Provide the (X, Y) coordinate of the cell's center where the given text is located.  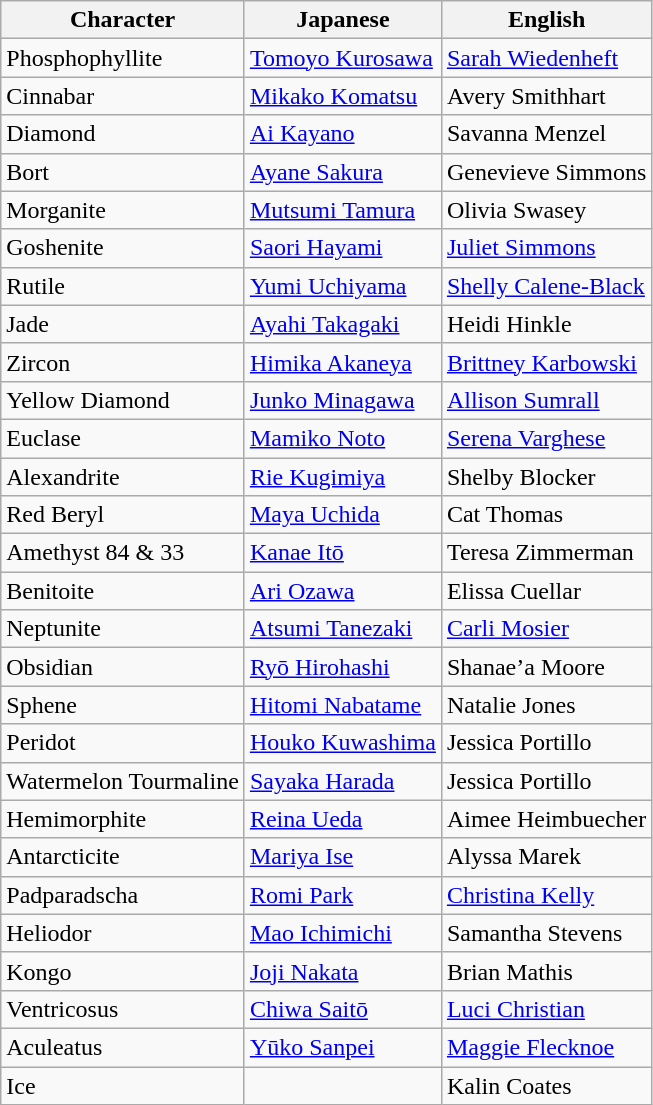
Rie Kugimiya (342, 477)
Chiwa Saitō (342, 1009)
Mikako Komatsu (342, 96)
Sayaka Harada (342, 781)
Ice (123, 1085)
Mamiko Noto (342, 438)
Luci Christian (546, 1009)
Cat Thomas (546, 515)
Padparadscha (123, 895)
Allison Sumrall (546, 400)
Euclase (123, 438)
Heliodor (123, 933)
Reina Ueda (342, 819)
Brittney Karbowski (546, 362)
Christina Kelly (546, 895)
Kanae Itō (342, 553)
Diamond (123, 134)
Juliet Simmons (546, 248)
Aculeatus (123, 1047)
Shelby Blocker (546, 477)
Olivia Swasey (546, 210)
Ryō Hirohashi (342, 667)
Shelly Calene-Black (546, 286)
Phosphophyllite (123, 58)
Shanae’a Moore (546, 667)
Maya Uchida (342, 515)
Elissa Cuellar (546, 591)
Character (123, 20)
Heidi Hinkle (546, 324)
Ventricosus (123, 1009)
Aimee Heimbuecher (546, 819)
Jade (123, 324)
Yūko Sanpei (342, 1047)
Teresa Zimmerman (546, 553)
Junko Minagawa (342, 400)
Japanese (342, 20)
Joji Nakata (342, 971)
Bort (123, 172)
Ai Kayano (342, 134)
Benitoite (123, 591)
Atsumi Tanezaki (342, 629)
Houko Kuwashima (342, 743)
Mariya Ise (342, 857)
Genevieve Simmons (546, 172)
Antarcticite (123, 857)
Hemimorphite (123, 819)
Yumi Uchiyama (342, 286)
Obsidian (123, 667)
Amethyst 84 & 33 (123, 553)
Sarah Wiedenheft (546, 58)
Savanna Menzel (546, 134)
Kongo (123, 971)
Yellow Diamond (123, 400)
Tomoyo Kurosawa (342, 58)
Sphene (123, 705)
Romi Park (342, 895)
Serena Varghese (546, 438)
Alexandrite (123, 477)
Goshenite (123, 248)
Zircon (123, 362)
Neptunite (123, 629)
Watermelon Tourmaline (123, 781)
Cinnabar (123, 96)
Kalin Coates (546, 1085)
Rutile (123, 286)
Ari Ozawa (342, 591)
Avery Smithhart (546, 96)
Natalie Jones (546, 705)
Saori Hayami (342, 248)
Hitomi Nabatame (342, 705)
Maggie Flecknoe (546, 1047)
Red Beryl (123, 515)
Ayahi Takagaki (342, 324)
Morganite (123, 210)
Himika Akaneya (342, 362)
Samantha Stevens (546, 933)
Brian Mathis (546, 971)
Alyssa Marek (546, 857)
Peridot (123, 743)
Mao Ichimichi (342, 933)
Ayane Sakura (342, 172)
Carli Mosier (546, 629)
Mutsumi Tamura (342, 210)
English (546, 20)
